For the text-containing cell, return its midpoint in (x, y) coordinate format. 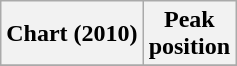
Peakposition (189, 34)
Chart (2010) (72, 34)
